Detect which cell encompasses the target text, then output its [x, y] center coordinate. 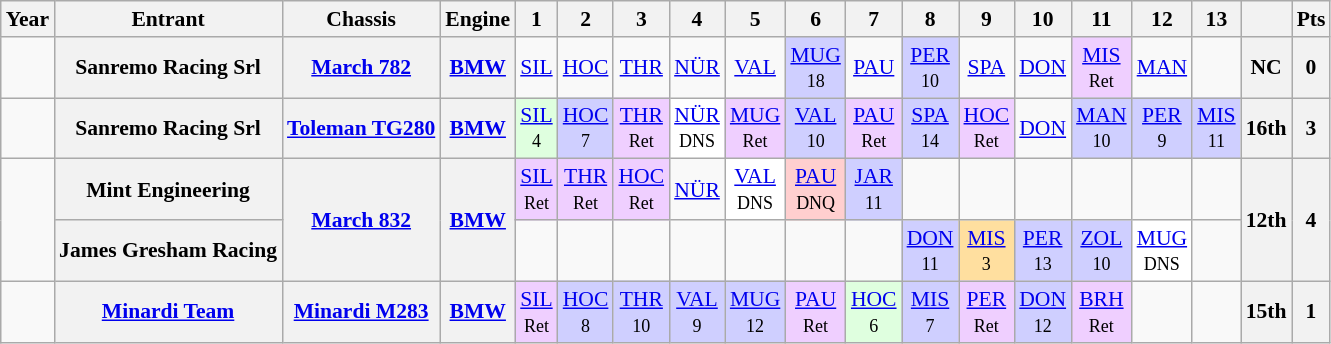
9 [986, 19]
March 832 [361, 220]
0 [1312, 68]
MUGRet [756, 128]
13 [1216, 19]
MUGDNS [1162, 250]
THR10 [641, 312]
MAN10 [1102, 128]
Mint Engineering [168, 190]
HOC8 [586, 312]
SPA [986, 68]
Chassis [361, 19]
ZOL10 [1102, 250]
MAN [1162, 68]
NÜRDNS [697, 128]
VAL [756, 68]
12th [1266, 220]
MUG18 [816, 68]
DON12 [1042, 312]
SIL [536, 68]
10 [1042, 19]
THR [641, 68]
JAR11 [874, 190]
HOC7 [586, 128]
MUG12 [756, 312]
PAUDNQ [816, 190]
5 [756, 19]
Engine [478, 19]
MISRet [1102, 68]
MIS7 [930, 312]
HOC [586, 68]
MIS3 [986, 250]
NC [1266, 68]
12 [1162, 19]
7 [874, 19]
2 [586, 19]
PER10 [930, 68]
15th [1266, 312]
PAU [874, 68]
VAL9 [697, 312]
11 [1102, 19]
SPA14 [930, 128]
DON11 [930, 250]
Pts [1312, 19]
Minardi M283 [361, 312]
Toleman TG280 [361, 128]
PERRet [986, 312]
HOC6 [874, 312]
PER9 [1162, 128]
BRHRet [1102, 312]
MIS11 [1216, 128]
VAL10 [816, 128]
Entrant [168, 19]
James Gresham Racing [168, 250]
6 [816, 19]
Year [28, 19]
March 782 [361, 68]
Minardi Team [168, 312]
VALDNS [756, 190]
SIL4 [536, 128]
16th [1266, 128]
8 [930, 19]
PER13 [1042, 250]
